Pinpoint the cell where the given text exists, returning its (X, Y) midpoint coordinate. 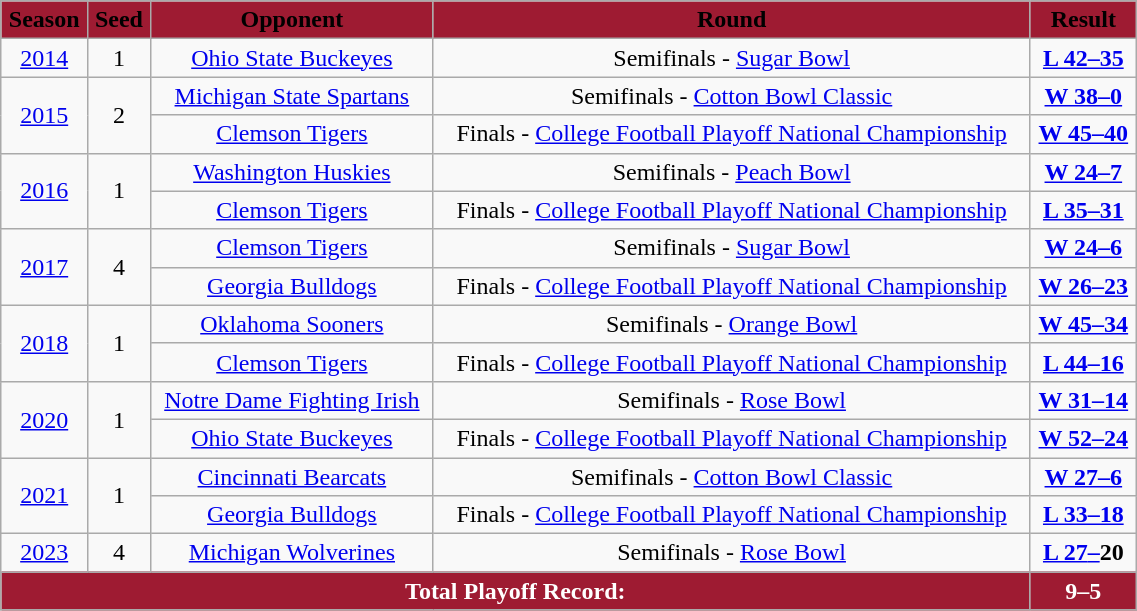
Washington Huskies (292, 172)
Season (44, 20)
W 24–7 (1084, 172)
Michigan Wolverines (292, 553)
Result (1084, 20)
Seed (120, 20)
W 31–14 (1084, 400)
W 26–23 (1084, 286)
Cincinnati Bearcats (292, 477)
2 (120, 115)
W 24–6 (1084, 248)
2023 (44, 553)
2017 (44, 267)
L 27–20 (1084, 553)
Michigan State Spartans (292, 96)
2018 (44, 343)
Oklahoma Sooners (292, 324)
Notre Dame Fighting Irish (292, 400)
2020 (44, 419)
W 45–34 (1084, 324)
Total Playoff Record: (516, 591)
W 52–24 (1084, 438)
Semifinals - Orange Bowl (731, 324)
L 33–18 (1084, 515)
Round (731, 20)
2014 (44, 58)
W 45–40 (1084, 134)
9–5 (1084, 591)
W 27–6 (1084, 477)
L 44–16 (1084, 362)
Opponent (292, 20)
2016 (44, 191)
2015 (44, 115)
L 35–31 (1084, 210)
L 42–35 (1084, 58)
W 38–0 (1084, 96)
2021 (44, 496)
Semifinals - Peach Bowl (731, 172)
